Output the (X, Y) coordinate of the center of the cell containing the given text.  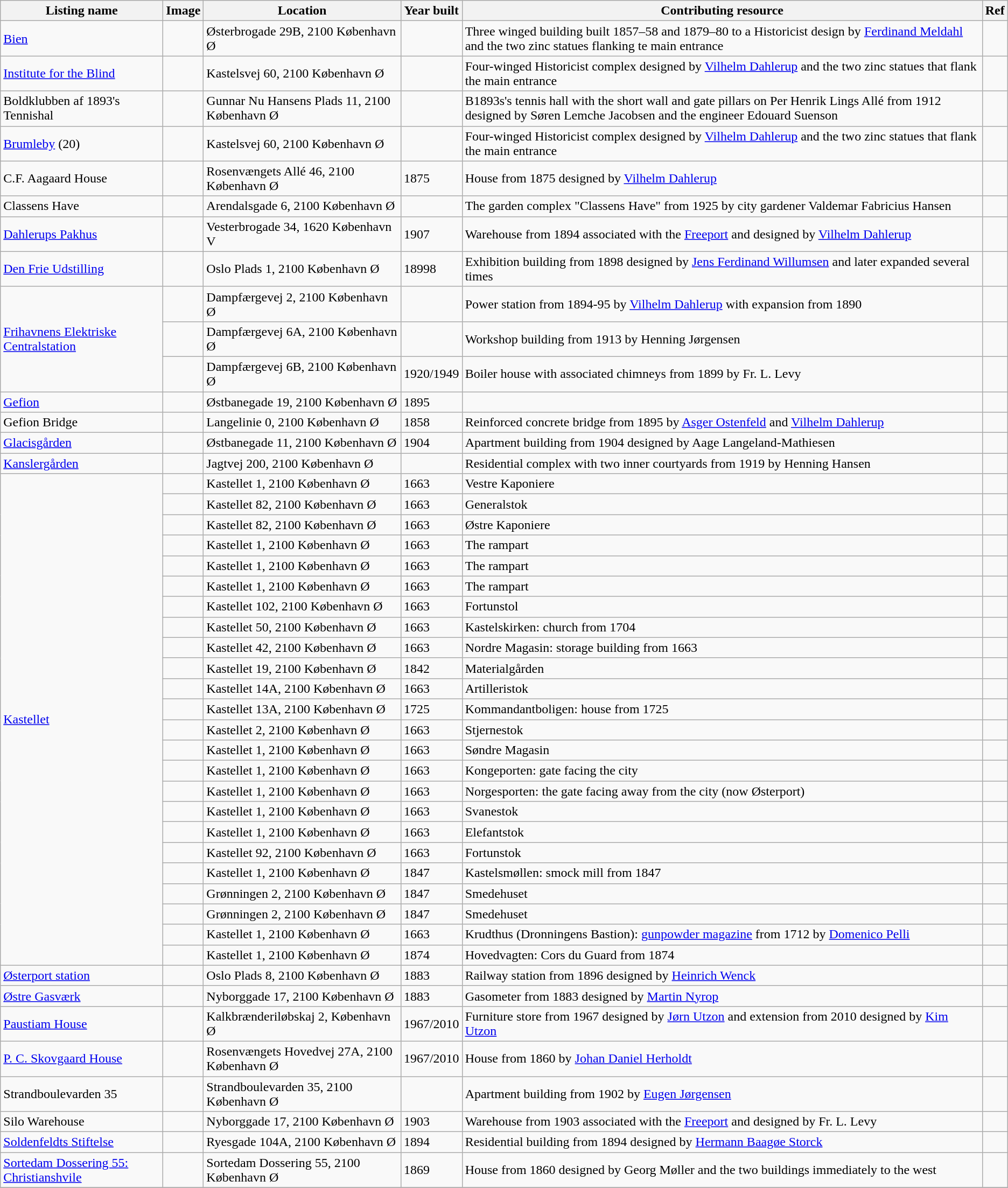
Kastellet (82, 720)
Dahlerups Pakhus (82, 234)
Furniture store from 1967 designed by Jørn Utzon and extension from 2010 designed by Kim Utzon (722, 1024)
Svanestok (722, 812)
House from 1860 designed by Georg Møller and the two buildings immediately to the west (722, 1170)
Østre Kaponiere (722, 525)
18998 (431, 269)
Kastelskirken: church from 1704 (722, 627)
Rosenvængets Hovedvej 27A, 2100 København Ø (303, 1058)
C.F. Aagaard House (82, 179)
Kastellet 13A, 2100 København Ø (303, 709)
Frihavnens Elektriske Centralstation (82, 339)
Apartment building from 1904 designed by Aage Langeland-Mathiesen (722, 443)
Kastellet 2, 2100 København Ø (303, 729)
Dampfærgevej 6B, 2100 København Ø (303, 374)
1858 (431, 423)
Kastelsmøllen: smock mill from 1847 (722, 873)
Langelinie 0, 2100 København Ø (303, 423)
Sortedam Dossering 55, 2100 København Ø (303, 1170)
Kongeporten: gate facing the city (722, 771)
Exhibition building from 1898 designed by Jens Ferdinand Willumsen and later expanded several times (722, 269)
Østerbrogade 29B, 2100 København Ø (303, 39)
Gunnar Nu Hansens Plads 11, 2100 København Ø (303, 109)
Bien (82, 39)
Brumleby (20) (82, 143)
Kanslergården (82, 463)
Materialgården (722, 668)
Gasometer from 1883 designed by Martin Nyrop (722, 996)
Reinforced concrete bridge from 1895 by Asger Ostenfeld and Vilhelm Dahlerup (722, 423)
1874 (431, 955)
Strandboulevarden 35, 2100 København Ø (303, 1094)
Oslo Plads 1, 2100 København Ø (303, 269)
House from 1875 designed by Vilhelm Dahlerup (722, 179)
Glacisgården (82, 443)
Silo Warehouse (82, 1122)
Kastellet 92, 2100 København Ø (303, 853)
Generalstok (722, 504)
Østerport station (82, 975)
Østre Gasværk (82, 996)
Nordre Magasin: storage building from 1663 (722, 648)
Den Frie Udstilling (82, 269)
Kastellet 50, 2100 København Ø (303, 627)
Ref (995, 11)
Vesterbrogade 34, 1620 København V (303, 234)
1903 (431, 1122)
House from 1860 by Johan Daniel Herholdt (722, 1058)
1894 (431, 1142)
Kastellet 19, 2100 København Ø (303, 668)
1895 (431, 402)
1842 (431, 668)
1904 (431, 443)
Østbanegade 11, 2100 København Ø (303, 443)
1725 (431, 709)
Ryesgade 104A, 2100 København Ø (303, 1142)
Arendalsgade 6, 2100 København Ø (303, 206)
Kalkbrænderiløbskaj 2, København Ø (303, 1024)
1875 (431, 179)
Classens Have (82, 206)
Apartment building from 1902 by Eugen Jørgensen (722, 1094)
Location (303, 11)
Stjernestok (722, 729)
Østbanegade 19, 2100 København Ø (303, 402)
Residential complex with two inner courtyards from 1919 by Henning Hansen (722, 463)
Artilleristok (722, 688)
Jagtvej 200, 2100 København Ø (303, 463)
Boldklubben af 1893's Tennishal (82, 109)
Søndre Magasin (722, 750)
Institute for the Blind (82, 73)
1920/1949 (431, 374)
Power station from 1894-95 by Vilhelm Dahlerup with expansion from 1890 (722, 304)
Vestre Kaponiere (722, 484)
P. C. Skovgaard House (82, 1058)
Gefion Bridge (82, 423)
Dampfærgevej 2, 2100 København Ø (303, 304)
Kastellet 14A, 2100 København Ø (303, 688)
Workshop building from 1913 by Henning Jørgensen (722, 339)
Dampfærgevej 6A, 2100 København Ø (303, 339)
Railway station from 1896 designed by Heinrich Wenck (722, 975)
Year built (431, 11)
Kastellet 102, 2100 København Ø (303, 607)
Norgesporten: the gate facing away from the city (now Østerport) (722, 791)
1869 (431, 1170)
Warehouse from 1903 associated with the Freeport and designed by Fr. L. Levy (722, 1122)
The garden complex "Classens Have" from 1925 by city gardener Valdemar Fabricius Hansen (722, 206)
Gefion (82, 402)
Elefantstok (722, 832)
Warehouse from 1894 associated with the Freeport and designed by Vilhelm Dahlerup (722, 234)
Three winged building built 1857–58 and 1879–80 to a Historicist design by Ferdinand Meldahl and the two zinc statues flanking te main entrance (722, 39)
Sortedam Dossering 55: Christianshvile (82, 1170)
Fortunstok (722, 853)
1907 (431, 234)
Kommandantboligen: house from 1725 (722, 709)
Kastellet 42, 2100 København Ø (303, 648)
Image (183, 11)
Contributing resource (722, 11)
Oslo Plads 8, 2100 København Ø (303, 975)
Paustiam House (82, 1024)
Residential building from 1894 designed by Hermann Baagøe Storck (722, 1142)
Boiler house with associated chimneys from 1899 by Fr. L. Levy (722, 374)
Soldenfeldts Stiftelse (82, 1142)
Fortunstol (722, 607)
Krudthus (Dronningens Bastion): gunpowder magazine from 1712 by Domenico Pelli (722, 934)
Strandboulevarden 35 (82, 1094)
Listing name (82, 11)
Hovedvagten: Cors du Guard from 1874 (722, 955)
Rosenvængets Allé 46, 2100 København Ø (303, 179)
